Pinpoint the cell where the given text exists, returning its [X, Y] midpoint coordinate. 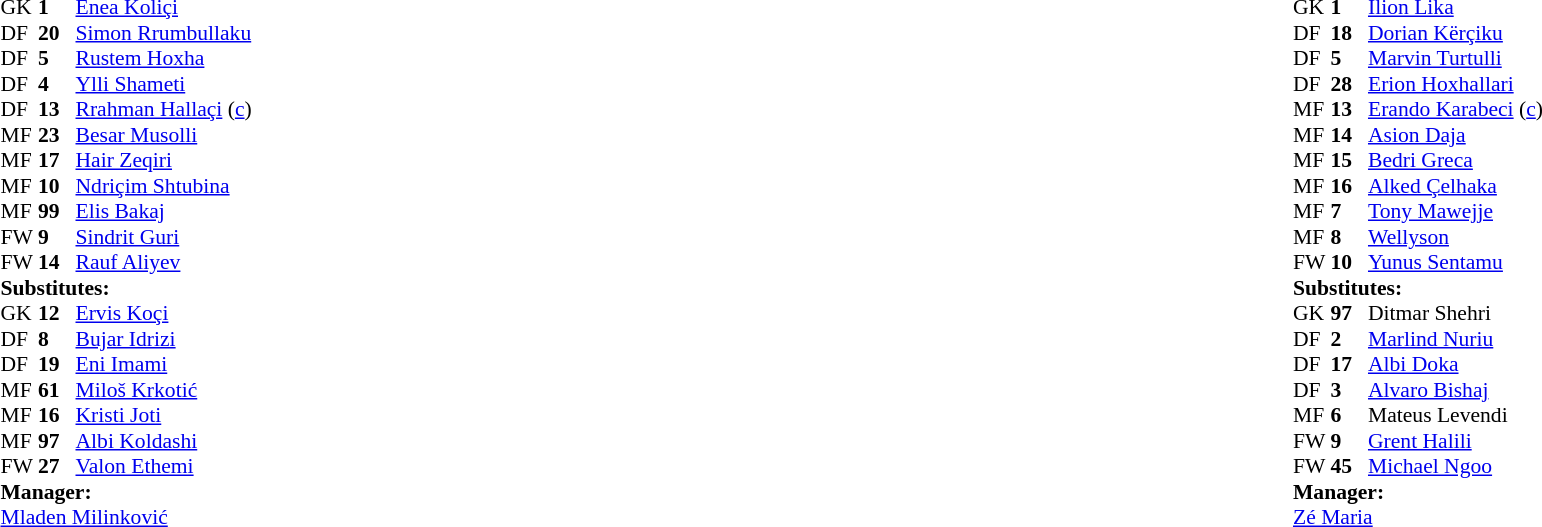
Rauf Aliyev [164, 263]
Elis Bakaj [164, 211]
6 [1349, 415]
Manager: [126, 492]
18 [1349, 33]
27 [57, 467]
Miloš Krkotić [164, 390]
Substitutes: [126, 288]
28 [1349, 84]
61 [57, 390]
20 [57, 33]
Valon Ethemi [164, 467]
Sindrit Guri [164, 237]
Hair Zeqiri [164, 161]
Bujar Idrizi [164, 339]
Ervis Koçi [164, 313]
12 [57, 313]
Ndriçim Shtubina [164, 186]
99 [57, 211]
19 [57, 365]
45 [1349, 467]
2 [1349, 339]
Kristi Joti [164, 415]
Simon Rrumbullaku [164, 33]
4 [57, 84]
Ylli Shameti [164, 84]
Albi Koldashi [164, 441]
Rustem Hoxha [164, 59]
Eni Imami [164, 365]
15 [1349, 161]
Rrahman Hallaçi (c) [164, 109]
7 [1349, 211]
23 [57, 135]
Besar Musolli [164, 135]
3 [1349, 390]
